From the cell containing the given text, extract its center point as [x, y] coordinate. 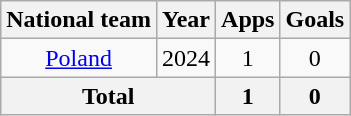
Total [108, 96]
2024 [186, 58]
National team [79, 20]
Goals [315, 20]
Year [186, 20]
Apps [248, 20]
Poland [79, 58]
